Capture the cell that displays the provided text and extract its [X, Y] central coordinate. 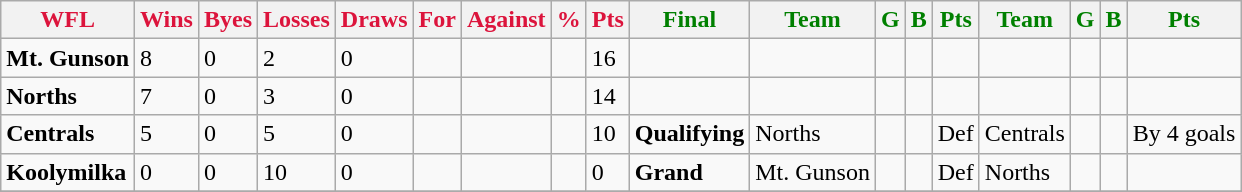
WFL [68, 20]
14 [608, 96]
Final [689, 20]
Wins [167, 20]
For [437, 20]
16 [608, 58]
Against [506, 20]
8 [167, 58]
Losses [297, 20]
By 4 goals [1184, 134]
Draws [374, 20]
3 [297, 96]
Qualifying [689, 134]
Grand [689, 172]
Koolymilka [68, 172]
% [568, 20]
Byes [228, 20]
2 [297, 58]
7 [167, 96]
